Search for the cell housing the specified text and yield its [X, Y] center coordinate. 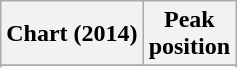
Chart (2014) [72, 34]
Peakposition [189, 34]
